Return (x, y) of the center of cell containing provided text 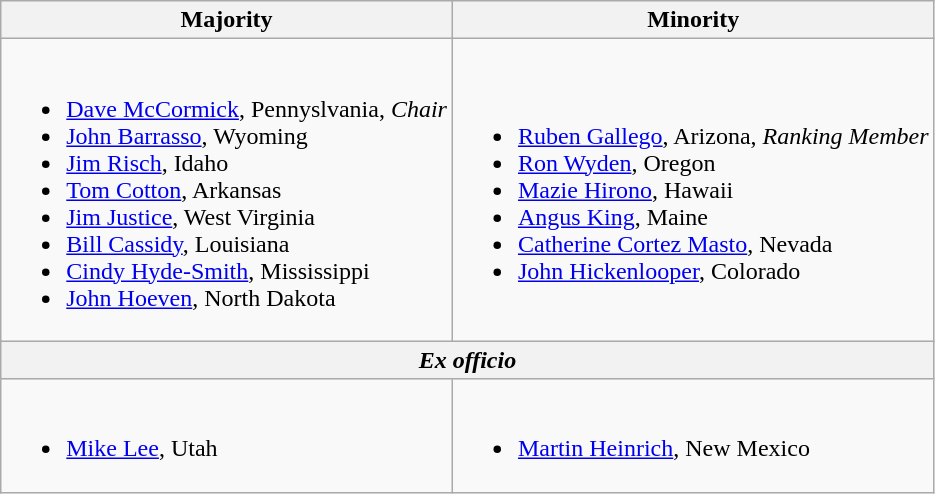
Majority (227, 20)
Minority (693, 20)
Ex officio (468, 360)
Martin Heinrich, New Mexico (693, 436)
Mike Lee, Utah (227, 436)
Ruben Gallego, Arizona, Ranking MemberRon Wyden, OregonMazie Hirono, HawaiiAngus King, MaineCatherine Cortez Masto, NevadaJohn Hickenlooper, Colorado (693, 190)
